Scan for the cell matching the given text and deliver its [x, y] coordinate at center. 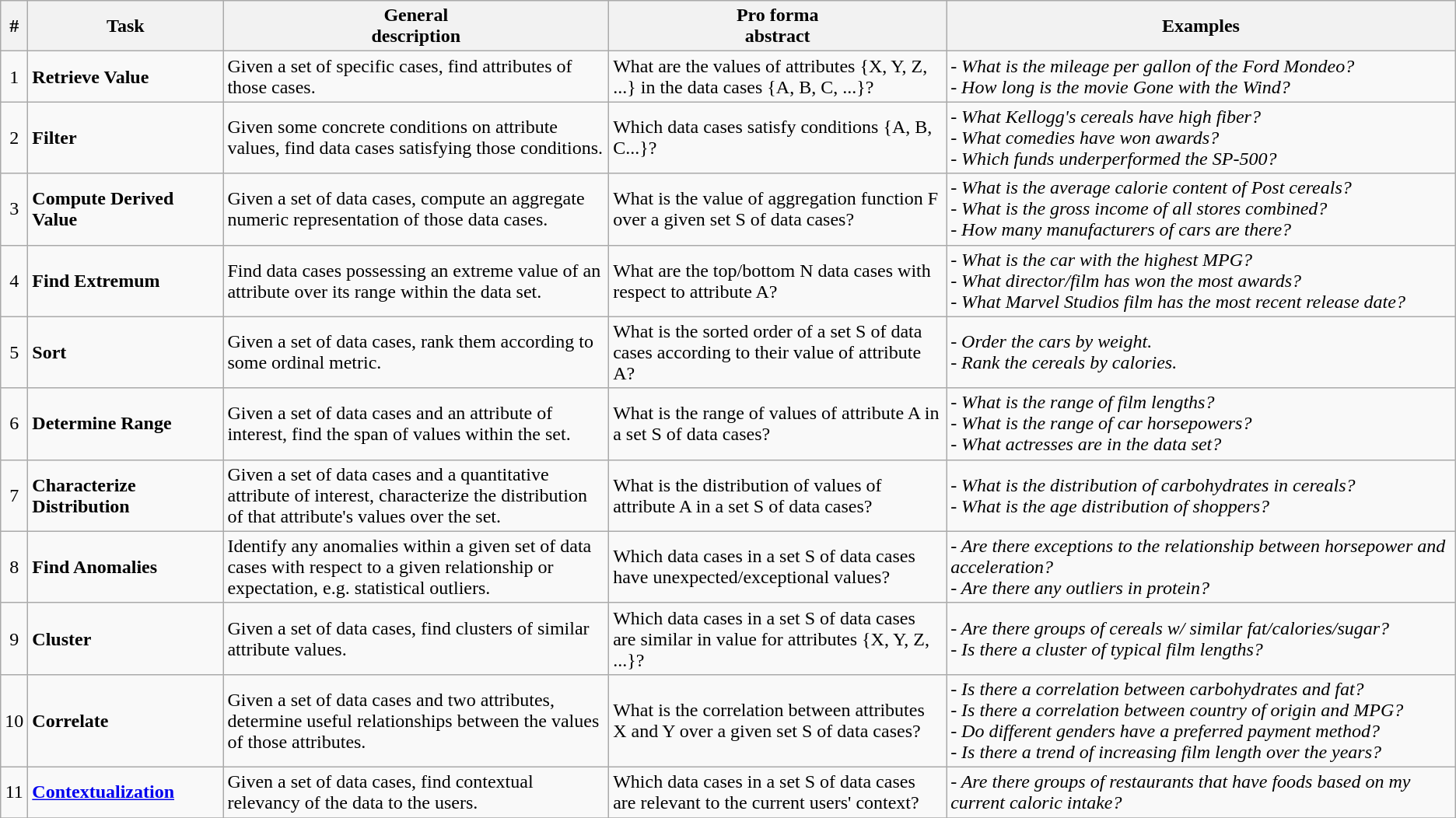
Which data cases in a set S of data cases are similar in value for attributes {X, Y, Z, ...}? [778, 638]
9 [14, 638]
What is the distribution of values of attribute A in a set S of data cases? [778, 495]
What is the sorted order of a set S of data cases according to their value of attribute A? [778, 352]
- What is the distribution of carbohydrates in cereals?- What is the age distribution of shoppers? [1201, 495]
What is the value of aggregation function F over a given set S of data cases? [778, 209]
Correlate [126, 720]
Contextualization [126, 792]
Compute Derived Value [126, 209]
- What is the car with the highest MPG?- What director/film has won the most awards?- What Marvel Studios film has the most recent release date? [1201, 281]
- What Kellogg's cereals have high fiber?- What comedies have won awards?- Which funds underperformed the SP-500? [1201, 138]
What are the top/bottom N data cases with respect to attribute A? [778, 281]
Given a set of data cases, find clusters of similar attribute values. [416, 638]
- Are there groups of restaurants that have foods based on my current caloric intake? [1201, 792]
Which data cases satisfy conditions {A, B, C...}? [778, 138]
2 [14, 138]
# [14, 26]
What are the values of attributes {X, Y, Z, ...} in the data cases {A, B, C, ...}? [778, 76]
Given some concrete conditions on attribute values, find data cases satisfying those conditions. [416, 138]
Task [126, 26]
11 [14, 792]
Filter [126, 138]
Determine Range [126, 424]
- What is the average calorie content of Post cereals?- What is the gross income of all stores combined?- How many manufacturers of cars are there? [1201, 209]
Given a set of data cases, rank them according to some ordinal metric. [416, 352]
- Order the cars by weight.- Rank the cereals by calories. [1201, 352]
Retrieve Value [126, 76]
Given a set of data cases and an attribute of interest, find the span of values within the set. [416, 424]
Sort [126, 352]
4 [14, 281]
- Are there groups of cereals w/ similar fat/calories/sugar?- Is there a cluster of typical film lengths? [1201, 638]
Generaldescription [416, 26]
7 [14, 495]
Given a set of data cases and two attributes, determine useful relationships between the values of those attributes. [416, 720]
Find Extremum [126, 281]
Find Anomalies [126, 567]
What is the correlation between attributes X and Y over a given set S of data cases? [778, 720]
Which data cases in a set S of data cases have unexpected/exceptional values? [778, 567]
1 [14, 76]
- What is the mileage per gallon of the Ford Mondeo?- How long is the movie Gone with the Wind? [1201, 76]
Cluster [126, 638]
Find data cases possessing an extreme value of an attribute over its range within the data set. [416, 281]
Given a set of data cases and a quantitative attribute of interest, characterize the distribution of that attribute's values over the set. [416, 495]
What is the range of values of attribute A in a set S of data cases? [778, 424]
Examples [1201, 26]
5 [14, 352]
Given a set of data cases, compute an aggregate numeric representation of those data cases. [416, 209]
Identify any anomalies within a given set of data cases with respect to a given relationship or expectation, e.g. statistical outliers. [416, 567]
Given a set of data cases, find contextual relevancy of the data to the users. [416, 792]
Which data cases in a set S of data cases are relevant to the current users' context? [778, 792]
- Are there exceptions to the relationship between horsepower and acceleration?- Are there any outliers in protein? [1201, 567]
3 [14, 209]
- What is the range of film lengths?- What is the range of car horsepowers?- What actresses are in the data set? [1201, 424]
6 [14, 424]
Pro formaabstract [778, 26]
Given a set of specific cases, find attributes of those cases. [416, 76]
8 [14, 567]
10 [14, 720]
Characterize Distribution [126, 495]
